Provide the [X, Y] coordinate of the cell's center where the given text is located.  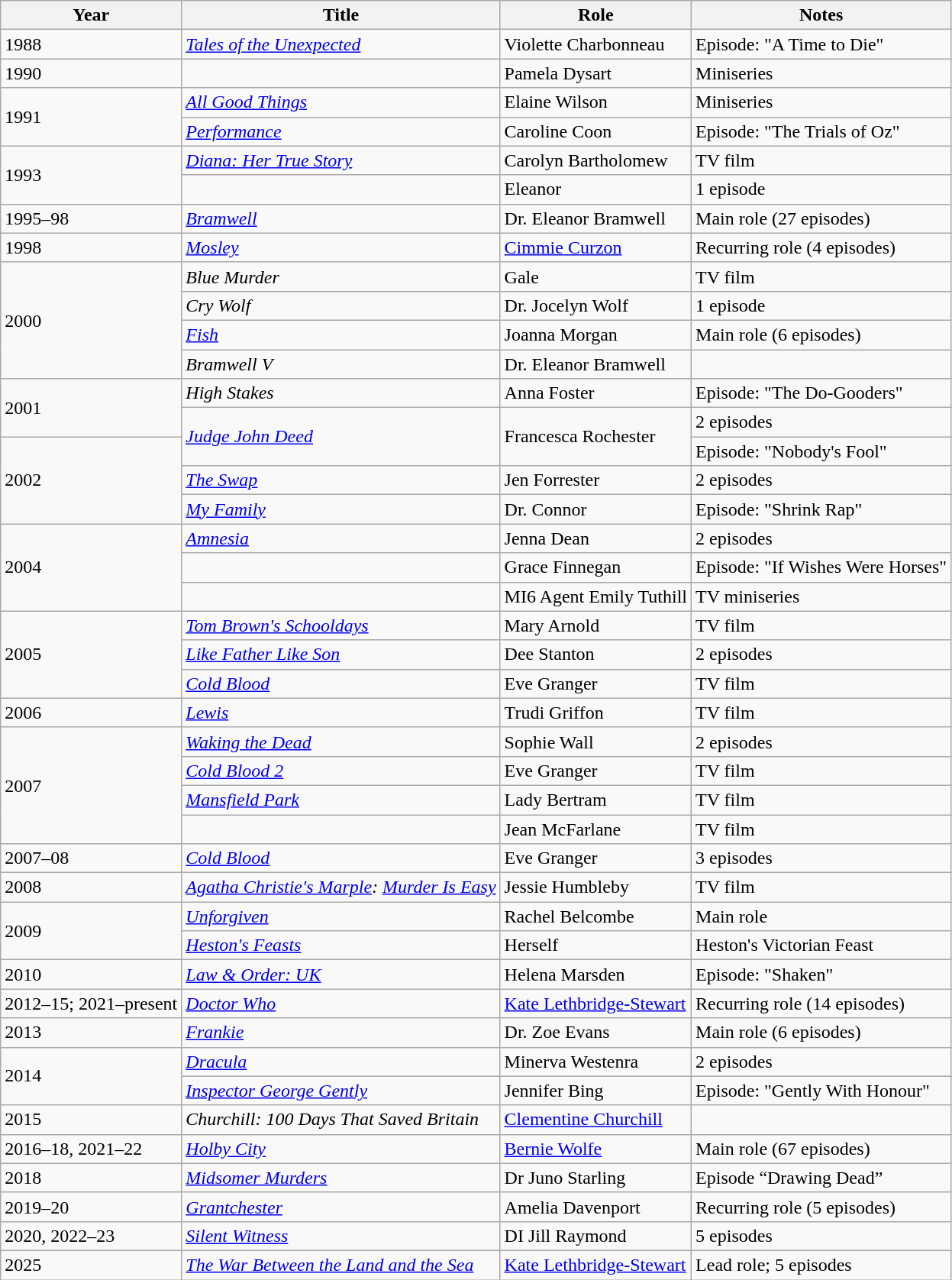
Like Father Like Son [340, 655]
Carolyn Bartholomew [595, 160]
2015 [92, 1120]
Eleanor [595, 189]
Title [340, 15]
Dee Stanton [595, 655]
Dr. Jocelyn Wolf [595, 305]
Grantchester [340, 1207]
Recurring role (5 episodes) [821, 1207]
Clementine Churchill [595, 1120]
Francesca Rochester [595, 437]
2012–15; 2021–present [92, 1004]
Elaine Wilson [595, 102]
Frankie [340, 1033]
Law & Order: UK [340, 975]
Dr Juno Starling [595, 1178]
Lady Bertram [595, 800]
5 episodes [821, 1236]
2025 [92, 1265]
Heston's Victorian Feast [821, 945]
Waking the Dead [340, 742]
Mosley [340, 247]
Unforgiven [340, 916]
Jen Forrester [595, 480]
Episode “Drawing Dead” [821, 1178]
Bernie Wolfe [595, 1149]
Herself [595, 945]
Jennifer Bing [595, 1091]
1991 [92, 117]
Inspector George Gently [340, 1091]
Minerva Westenra [595, 1062]
2018 [92, 1178]
Helena Marsden [595, 975]
2016–18, 2021–22 [92, 1149]
Episode: "Shrink Rap" [821, 509]
Dr. Zoe Evans [595, 1033]
Jean McFarlane [595, 829]
Silent Witness [340, 1236]
2014 [92, 1076]
Episode: "If Wishes Were Horses" [821, 567]
2005 [92, 655]
Joanna Morgan [595, 335]
Mansfield Park [340, 800]
Main role (67 episodes) [821, 1149]
Lead role; 5 episodes [821, 1265]
2006 [92, 713]
Bramwell [340, 218]
Violette Charbonneau [595, 44]
Anna Foster [595, 393]
The Swap [340, 480]
Jessie Humbleby [595, 887]
Doctor Who [340, 1004]
Notes [821, 15]
Cry Wolf [340, 305]
Fish [340, 335]
Main role [821, 916]
Holby City [340, 1149]
Blue Murder [340, 276]
Dracula [340, 1062]
1988 [92, 44]
2007–08 [92, 858]
Episode: "Gently With Honour" [821, 1091]
Pamela Dysart [595, 73]
2002 [92, 480]
Heston's Feasts [340, 945]
2019–20 [92, 1207]
1998 [92, 247]
Recurring role (4 episodes) [821, 247]
Mary Arnold [595, 625]
Bramwell V [340, 364]
2001 [92, 408]
Trudi Griffon [595, 713]
Caroline Coon [595, 131]
Midsomer Murders [340, 1178]
Judge John Deed [340, 437]
Cimmie Curzon [595, 247]
Amnesia [340, 538]
High Stakes [340, 393]
Tom Brown's Schooldays [340, 625]
Grace Finnegan [595, 567]
1995–98 [92, 218]
Rachel Belcombe [595, 916]
Episode: "Nobody's Fool" [821, 451]
2008 [92, 887]
2020, 2022–23 [92, 1236]
Jenna Dean [595, 538]
Gale [595, 276]
Main role (27 episodes) [821, 218]
My Family [340, 509]
TV miniseries [821, 596]
Role [595, 15]
Amelia Davenport [595, 1207]
DI Jill Raymond [595, 1236]
1993 [92, 175]
Dr. Connor [595, 509]
2010 [92, 975]
Episode: "A Time to Die" [821, 44]
Year [92, 15]
1990 [92, 73]
Tales of the Unexpected [340, 44]
Churchill: 100 Days That Saved Britain [340, 1120]
All Good Things [340, 102]
2013 [92, 1033]
3 episodes [821, 858]
Episode: "Shaken" [821, 975]
2004 [92, 567]
Recurring role (14 episodes) [821, 1004]
2000 [92, 320]
Performance [340, 131]
2007 [92, 785]
Agatha Christie's Marple: Murder Is Easy [340, 887]
Cold Blood 2 [340, 771]
Episode: "The Do-Gooders" [821, 393]
Diana: Her True Story [340, 160]
The War Between the Land and the Sea [340, 1265]
2009 [92, 931]
MI6 Agent Emily Tuthill [595, 596]
Episode: "The Trials of Oz" [821, 131]
Sophie Wall [595, 742]
Lewis [340, 713]
